Return (x, y) of the center of cell containing provided text 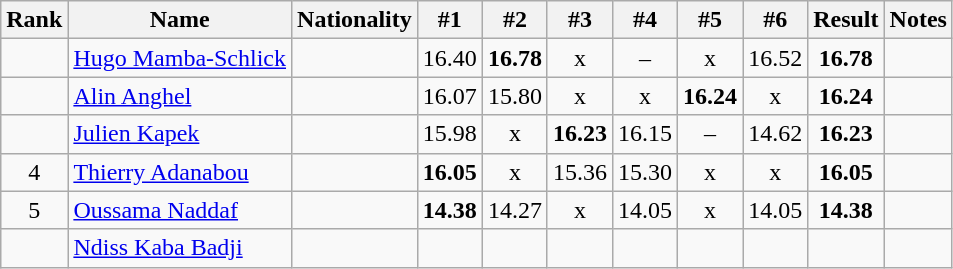
#2 (514, 20)
16.40 (450, 58)
16.52 (776, 58)
Result (846, 20)
Nationality (355, 20)
16.15 (644, 134)
5 (34, 210)
15.80 (514, 96)
14.27 (514, 210)
Alin Anghel (180, 96)
15.36 (580, 172)
4 (34, 172)
#1 (450, 20)
#5 (710, 20)
Rank (34, 20)
15.98 (450, 134)
Julien Kapek (180, 134)
Name (180, 20)
Oussama Naddaf (180, 210)
Hugo Mamba-Schlick (180, 58)
#6 (776, 20)
#4 (644, 20)
16.07 (450, 96)
Thierry Adanabou (180, 172)
Notes (918, 20)
14.62 (776, 134)
#3 (580, 20)
Ndiss Kaba Badji (180, 248)
15.30 (644, 172)
